Detect which cell encompasses the target text, then output its [X, Y] center coordinate. 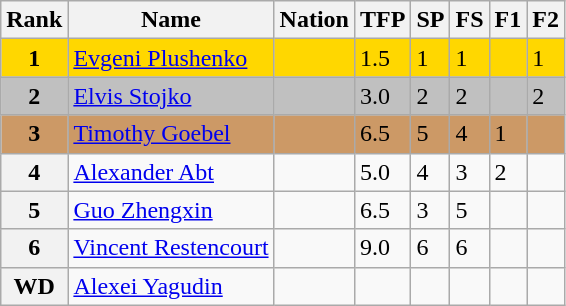
TFP [382, 20]
F1 [508, 20]
SP [430, 20]
Elvis Stojko [171, 96]
Evgeni Plushenko [171, 58]
Name [171, 20]
WD [34, 286]
F2 [546, 20]
1.5 [382, 58]
Alexander Abt [171, 172]
Nation [314, 20]
Vincent Restencourt [171, 248]
Guo Zhengxin [171, 210]
9.0 [382, 248]
Rank [34, 20]
Alexei Yagudin [171, 286]
3.0 [382, 96]
5.0 [382, 172]
Timothy Goebel [171, 134]
FS [470, 20]
